Identify which cell holds the provided text, then report its (X, Y) central coordinate. 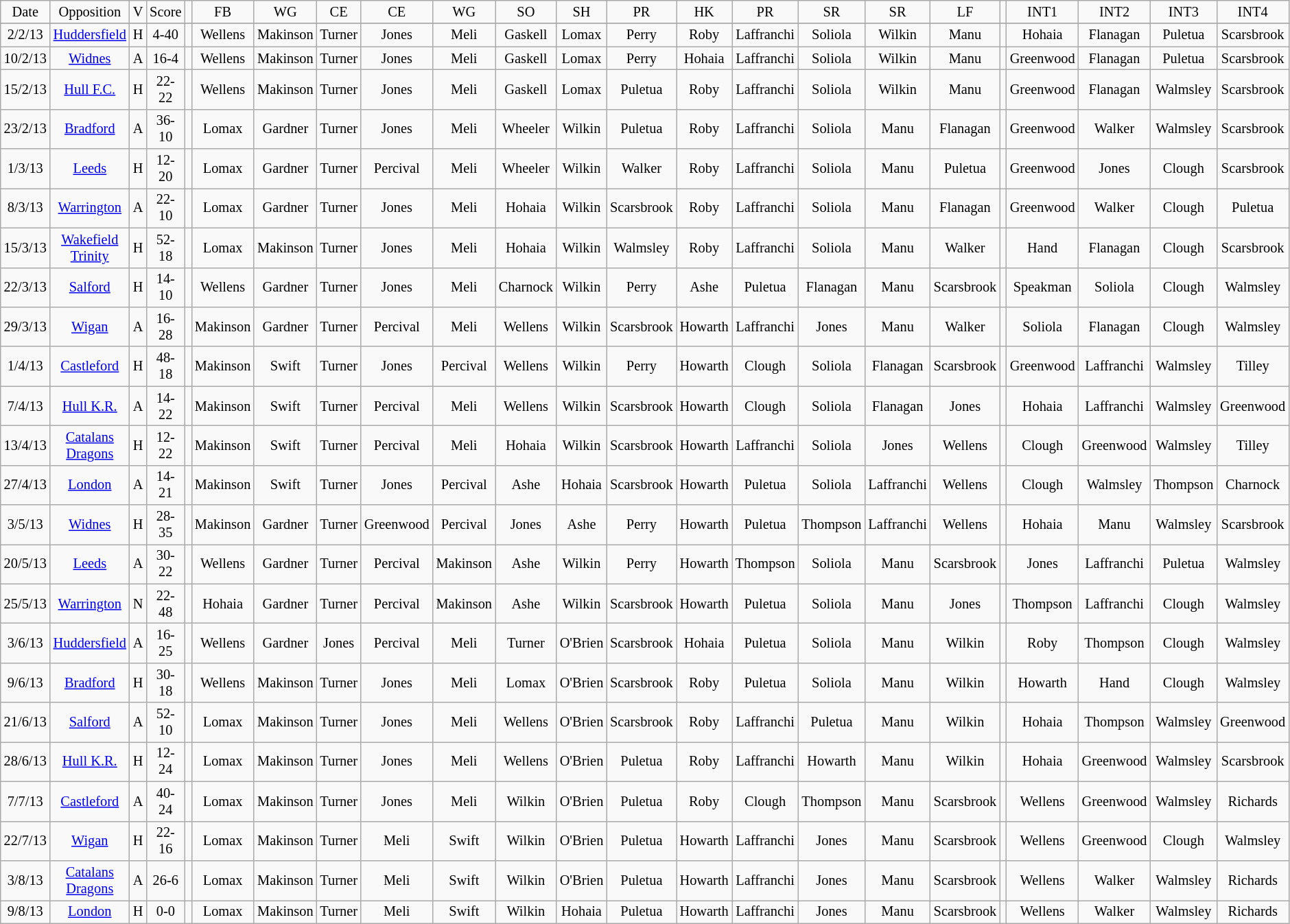
48-18 (165, 366)
21/6/13 (25, 722)
N (138, 604)
INT1 (1043, 12)
0-0 (165, 912)
INT4 (1253, 12)
SO (526, 12)
23/2/13 (25, 129)
LF (965, 12)
Date (25, 12)
22/3/13 (25, 287)
14-22 (165, 406)
INT2 (1114, 12)
3/8/13 (25, 880)
52-10 (165, 722)
7/4/13 (25, 406)
14-21 (165, 485)
10/2/13 (25, 58)
16-25 (165, 643)
30-22 (165, 564)
V (138, 12)
4-40 (165, 35)
22-16 (165, 841)
FB (222, 12)
9/8/13 (25, 912)
40-24 (165, 801)
28-35 (165, 525)
INT3 (1183, 12)
13/4/13 (25, 445)
25/5/13 (25, 604)
28/6/13 (25, 761)
8/3/13 (25, 208)
30-18 (165, 683)
16-4 (165, 58)
9/6/13 (25, 683)
52-18 (165, 248)
29/3/13 (25, 327)
Speakman (1043, 287)
36-10 (165, 129)
3/5/13 (25, 525)
27/4/13 (25, 485)
Wakefield Trinity (90, 248)
2/2/13 (25, 35)
1/4/13 (25, 366)
15/2/13 (25, 89)
14-10 (165, 287)
22-22 (165, 89)
3/6/13 (25, 643)
Opposition (90, 12)
16-28 (165, 327)
22-10 (165, 208)
15/3/13 (25, 248)
12-24 (165, 761)
20/5/13 (25, 564)
22-48 (165, 604)
12-22 (165, 445)
7/7/13 (25, 801)
12-20 (165, 169)
HK (704, 12)
22/7/13 (25, 841)
26-6 (165, 880)
Hull F.C. (90, 89)
SH (582, 12)
1/3/13 (25, 169)
Score (165, 12)
